Extract the [X, Y] coordinate from the center of the cell holding the provided text.  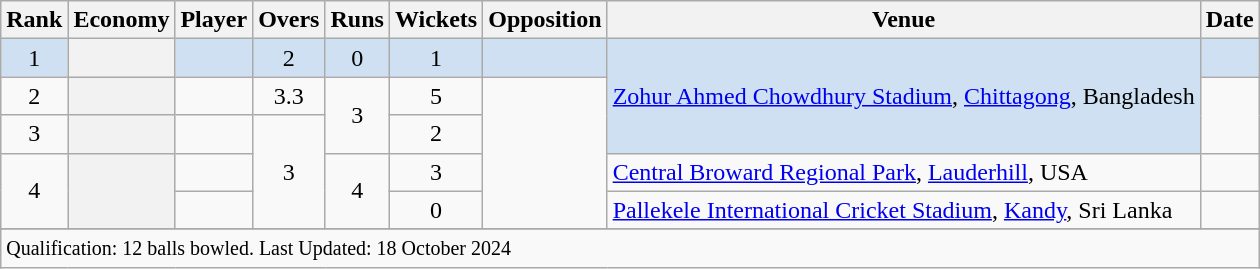
Overs [289, 20]
Central Broward Regional Park, Lauderhill, USA [904, 172]
Rank [34, 20]
Venue [904, 20]
Wickets [436, 20]
Pallekele International Cricket Stadium, Kandy, Sri Lanka [904, 210]
3.3 [289, 96]
Opposition [545, 20]
Runs [357, 20]
Qualification: 12 balls bowled. Last Updated: 18 October 2024 [630, 248]
Player [214, 20]
Date [1230, 20]
Zohur Ahmed Chowdhury Stadium, Chittagong, Bangladesh [904, 96]
Economy [122, 20]
5 [436, 96]
